Search for the cell housing the specified text and yield its (x, y) center coordinate. 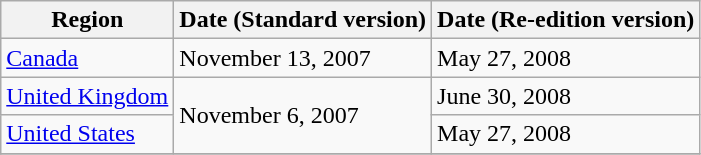
Region (88, 20)
Date (Standard version) (303, 20)
November 13, 2007 (303, 58)
November 6, 2007 (303, 115)
United States (88, 134)
Date (Re-edition version) (566, 20)
Canada (88, 58)
United Kingdom (88, 96)
June 30, 2008 (566, 96)
